From the cell containing the given text, extract its center point as (X, Y) coordinate. 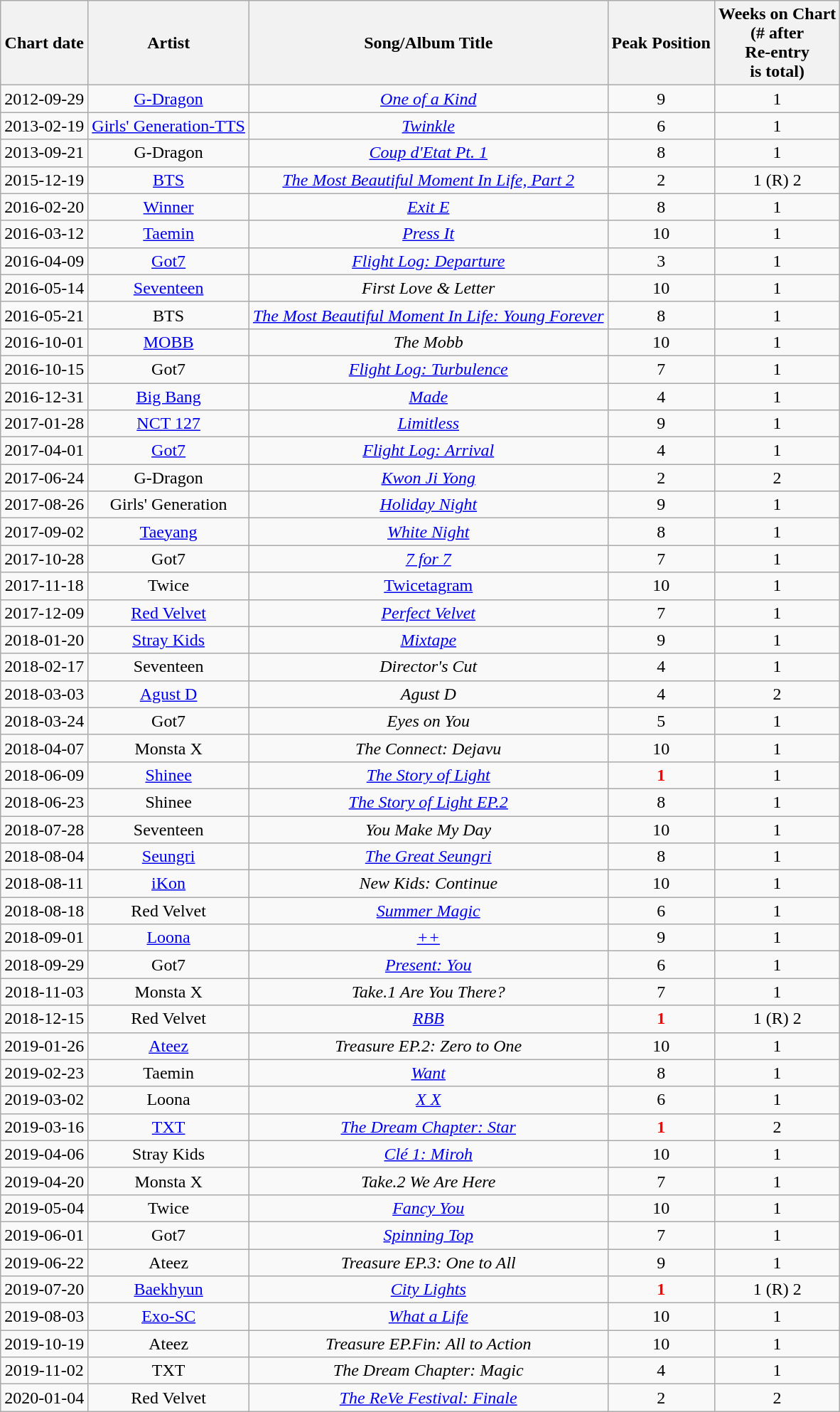
2019-04-20 (44, 1181)
The ReVe Festival: Finale (428, 1398)
2019-03-02 (44, 1100)
7 for 7 (428, 559)
The Most Beautiful Moment In Life, Part 2 (428, 180)
2016-05-14 (44, 288)
2018-12-15 (44, 1019)
Twicetagram (428, 586)
NCT 127 (169, 424)
2018-08-18 (44, 911)
iKon (169, 884)
Take.1 Are You There? (428, 992)
The Dream Chapter: Star (428, 1127)
2019-05-04 (44, 1208)
2013-02-19 (44, 126)
2019-01-26 (44, 1046)
2016-10-01 (44, 342)
2017-04-01 (44, 451)
2018-09-29 (44, 965)
Girls' Generation-TTS (169, 126)
2020-01-04 (44, 1398)
2017-08-26 (44, 505)
Director's Cut (428, 667)
Clé 1: Miroh (428, 1154)
2017-12-09 (44, 613)
Baekhyun (169, 1290)
2019-03-16 (44, 1127)
The Most Beautiful Moment In Life: Young Forever (428, 315)
2018-09-01 (44, 938)
5 (661, 721)
The Story of Light EP.2 (428, 802)
++ (428, 938)
Take.2 We Are Here (428, 1181)
The Great Seungri (428, 857)
Seungri (169, 857)
Flight Log: Departure (428, 261)
2018-07-28 (44, 830)
Weeks on Chart(# afterRe-entryis total) (777, 43)
Spinning Top (428, 1235)
2016-10-15 (44, 369)
MOBB (169, 342)
2019-11-02 (44, 1371)
2018-08-11 (44, 884)
3 (661, 261)
2018-04-07 (44, 748)
2016-04-09 (44, 261)
Perfect Velvet (428, 613)
Holiday Night (428, 505)
2016-05-21 (44, 315)
Girls' Generation (169, 505)
Taeyang (169, 532)
Mixtape (428, 640)
2017-01-28 (44, 424)
Kwon Ji Yong (428, 478)
New Kids: Continue (428, 884)
You Make My Day (428, 830)
Flight Log: Arrival (428, 451)
Summer Magic (428, 911)
2018-11-03 (44, 992)
2019-10-19 (44, 1344)
2019-07-20 (44, 1290)
Treasure EP.Fin: All to Action (428, 1344)
Twinkle (428, 126)
Peak Position (661, 43)
Exit E (428, 207)
2012-09-29 (44, 99)
Limitless (428, 424)
Press It (428, 234)
Chart date (44, 43)
2018-01-20 (44, 640)
RBB (428, 1019)
2018-03-03 (44, 694)
Present: You (428, 965)
Eyes on You (428, 721)
Treasure EP.3: One to All (428, 1262)
2016-02-20 (44, 207)
2018-02-17 (44, 667)
White Night (428, 532)
Coup d'Etat Pt. 1 (428, 153)
The Mobb (428, 342)
2016-12-31 (44, 396)
2015-12-19 (44, 180)
2018-06-09 (44, 775)
Song/Album Title (428, 43)
2013-09-21 (44, 153)
The Story of Light (428, 775)
Artist (169, 43)
2016-03-12 (44, 234)
2017-11-18 (44, 586)
X X (428, 1100)
2019-08-03 (44, 1317)
Big Bang (169, 396)
Want (428, 1073)
2018-03-24 (44, 721)
Made (428, 396)
2017-06-24 (44, 478)
City Lights (428, 1290)
2019-04-06 (44, 1154)
The Connect: Dejavu (428, 748)
Winner (169, 207)
2017-09-02 (44, 532)
Exo-SC (169, 1317)
2019-06-22 (44, 1262)
One of a Kind (428, 99)
What a Life (428, 1317)
2018-06-23 (44, 802)
2019-06-01 (44, 1235)
2019-02-23 (44, 1073)
First Love & Letter (428, 288)
2018-08-04 (44, 857)
Flight Log: Turbulence (428, 369)
Treasure EP.2: Zero to One (428, 1046)
Fancy You (428, 1208)
2017-10-28 (44, 559)
The Dream Chapter: Magic (428, 1371)
